Return the (x, y) coordinate for the center point of the cell that contains the specified text.  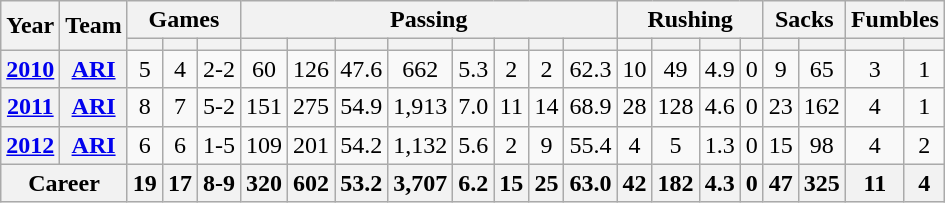
19 (144, 183)
3 (874, 69)
42 (634, 183)
Team (94, 26)
65 (822, 69)
5.6 (474, 145)
54.9 (362, 107)
2-2 (218, 69)
162 (822, 107)
2010 (30, 69)
1.3 (720, 145)
Year (30, 26)
4.3 (720, 183)
3,707 (420, 183)
47 (780, 183)
Games (184, 20)
49 (676, 69)
10 (634, 69)
662 (420, 69)
602 (312, 183)
7 (180, 107)
Career (64, 183)
126 (312, 69)
47.6 (362, 69)
63.0 (590, 183)
17 (180, 183)
1,132 (420, 145)
14 (546, 107)
201 (312, 145)
2012 (30, 145)
98 (822, 145)
7.0 (474, 107)
8 (144, 107)
5.3 (474, 69)
8-9 (218, 183)
54.2 (362, 145)
25 (546, 183)
Sacks (804, 20)
325 (822, 183)
320 (264, 183)
55.4 (590, 145)
62.3 (590, 69)
Fumbles (894, 20)
Passing (429, 20)
151 (264, 107)
4.6 (720, 107)
60 (264, 69)
4.9 (720, 69)
1-5 (218, 145)
2011 (30, 107)
1,913 (420, 107)
68.9 (590, 107)
109 (264, 145)
182 (676, 183)
28 (634, 107)
Rushing (690, 20)
53.2 (362, 183)
275 (312, 107)
23 (780, 107)
128 (676, 107)
5-2 (218, 107)
6.2 (474, 183)
